Detect which cell encompasses the target text, then output its [x, y] center coordinate. 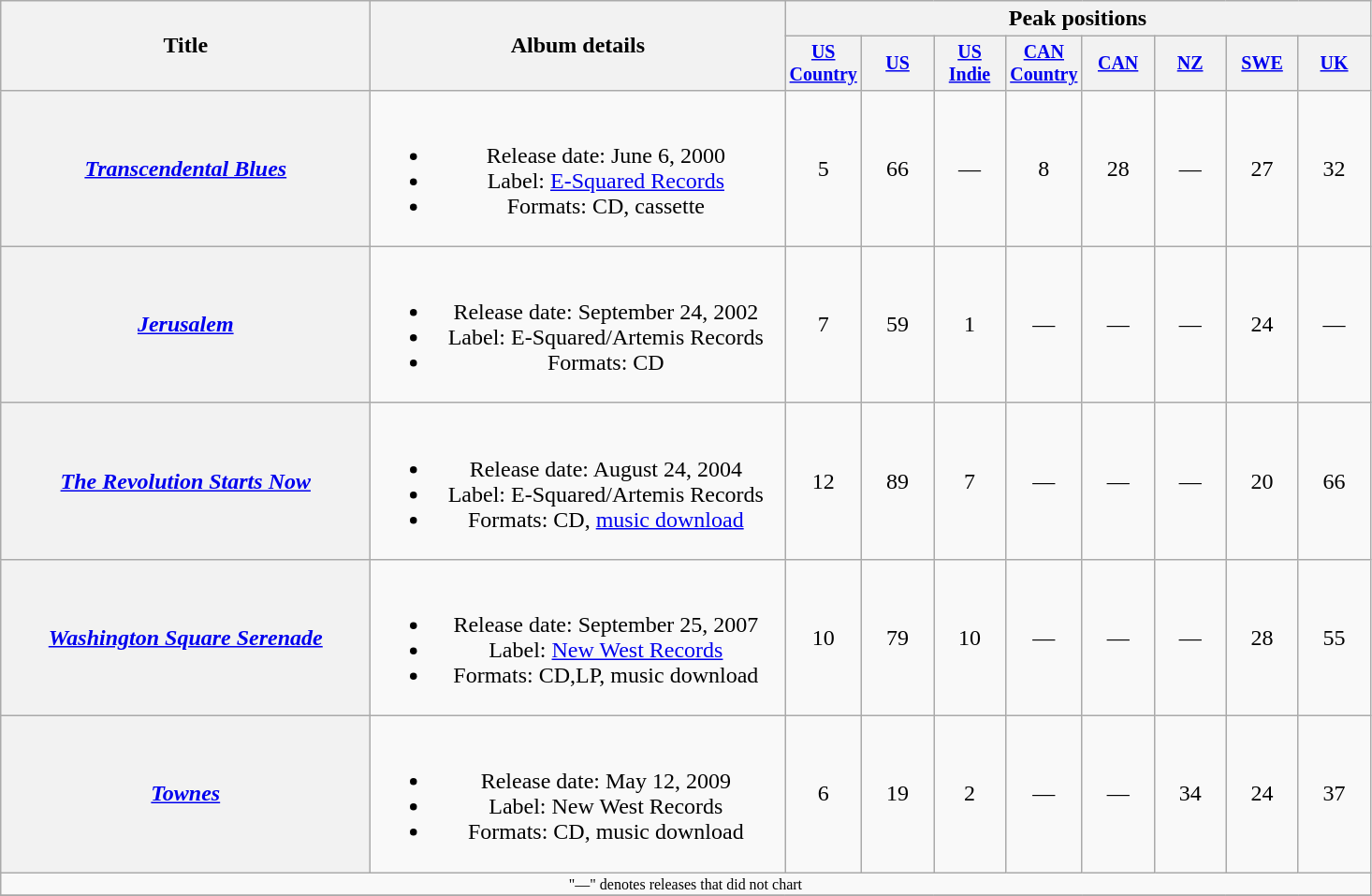
37 [1335, 794]
32 [1335, 169]
34 [1190, 794]
UK [1335, 64]
5 [824, 169]
CAN Country [1044, 64]
The Revolution Starts Now [185, 481]
"—" denotes releases that did not chart [685, 884]
CAN [1117, 64]
Release date: May 12, 2009Label: New West RecordsFormats: CD, music download [578, 794]
Album details [578, 46]
US [898, 64]
20 [1262, 481]
Release date: September 25, 2007Label: New West RecordsFormats: CD,LP, music download [578, 637]
2 [970, 794]
Release date: September 24, 2002Label: E-Squared/Artemis RecordsFormats: CD [578, 324]
Title [185, 46]
1 [970, 324]
8 [1044, 169]
Transcendental Blues [185, 169]
89 [898, 481]
6 [824, 794]
Jerusalem [185, 324]
Washington Square Serenade [185, 637]
55 [1335, 637]
Townes [185, 794]
59 [898, 324]
79 [898, 637]
SWE [1262, 64]
Release date: June 6, 2000Label: E-Squared RecordsFormats: CD, cassette [578, 169]
12 [824, 481]
US Country [824, 64]
19 [898, 794]
US Indie [970, 64]
Release date: August 24, 2004Label: E-Squared/Artemis RecordsFormats: CD, music download [578, 481]
NZ [1190, 64]
Peak positions [1078, 19]
27 [1262, 169]
